Locate the cell with the specified text and output its [X, Y] center coordinate. 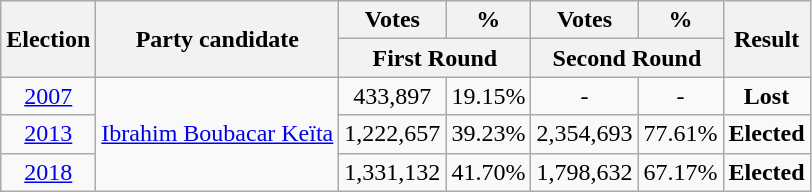
2018 [48, 172]
67.17% [680, 172]
Lost [766, 96]
19.15% [488, 96]
Result [766, 39]
1,222,657 [392, 134]
Election [48, 39]
Ibrahim Boubacar Keïta [218, 134]
2013 [48, 134]
First Round [435, 58]
1,798,632 [584, 172]
1,331,132 [392, 172]
77.61% [680, 134]
2,354,693 [584, 134]
41.70% [488, 172]
Second Round [627, 58]
433,897 [392, 96]
Party candidate [218, 39]
39.23% [488, 134]
2007 [48, 96]
